For the text-containing cell, return its midpoint in [X, Y] coordinate format. 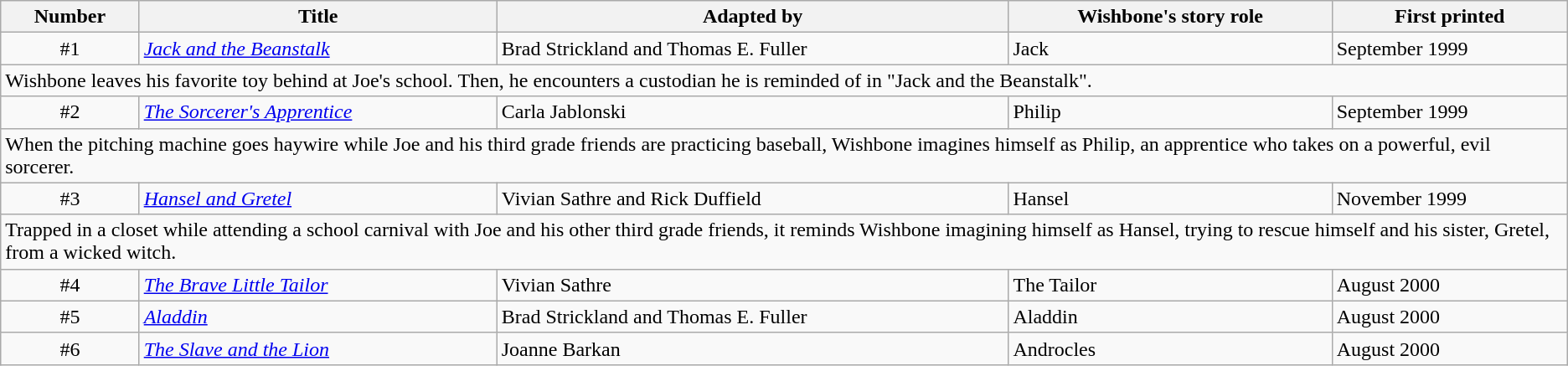
The Brave Little Tailor [318, 285]
Number [70, 17]
Vivian Sathre [752, 285]
#1 [70, 49]
Jack and the Beanstalk [318, 49]
Jack [1170, 49]
The Tailor [1170, 285]
Hansel and Gretel [318, 198]
Philip [1170, 112]
Hansel [1170, 198]
The Sorcerer's Apprentice [318, 112]
#4 [70, 285]
Wishbone's story role [1170, 17]
Wishbone leaves his favorite toy behind at Joe's school. Then, he encounters a custodian he is reminded of in "Jack and the Beanstalk". [784, 80]
Joanne Barkan [752, 348]
#6 [70, 348]
November 1999 [1449, 198]
Title [318, 17]
The Slave and the Lion [318, 348]
Carla Jablonski [752, 112]
Androcles [1170, 348]
First printed [1449, 17]
#2 [70, 112]
Vivian Sathre and Rick Duffield [752, 198]
#3 [70, 198]
Adapted by [752, 17]
#5 [70, 317]
